Identify which cell holds the provided text, then report its [x, y] central coordinate. 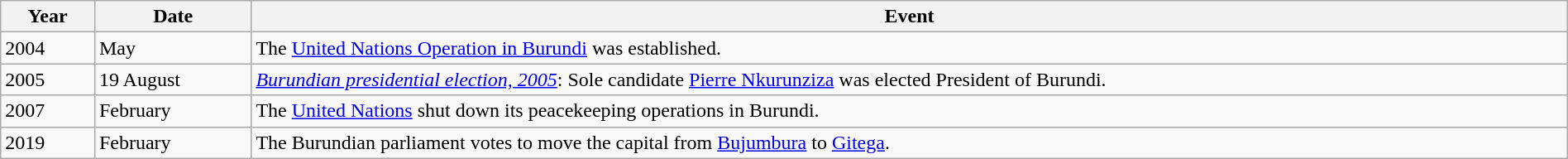
Burundian presidential election, 2005: Sole candidate Pierre Nkurunziza was elected President of Burundi. [910, 79]
Date [172, 17]
May [172, 48]
Event [910, 17]
2019 [48, 142]
The Burundian parliament votes to move the capital from Bujumbura to Gitega. [910, 142]
The United Nations shut down its peacekeeping operations in Burundi. [910, 111]
The United Nations Operation in Burundi was established. [910, 48]
2007 [48, 111]
Year [48, 17]
19 August [172, 79]
2004 [48, 48]
2005 [48, 79]
